Pinpoint the cell where the given text exists, returning its (x, y) midpoint coordinate. 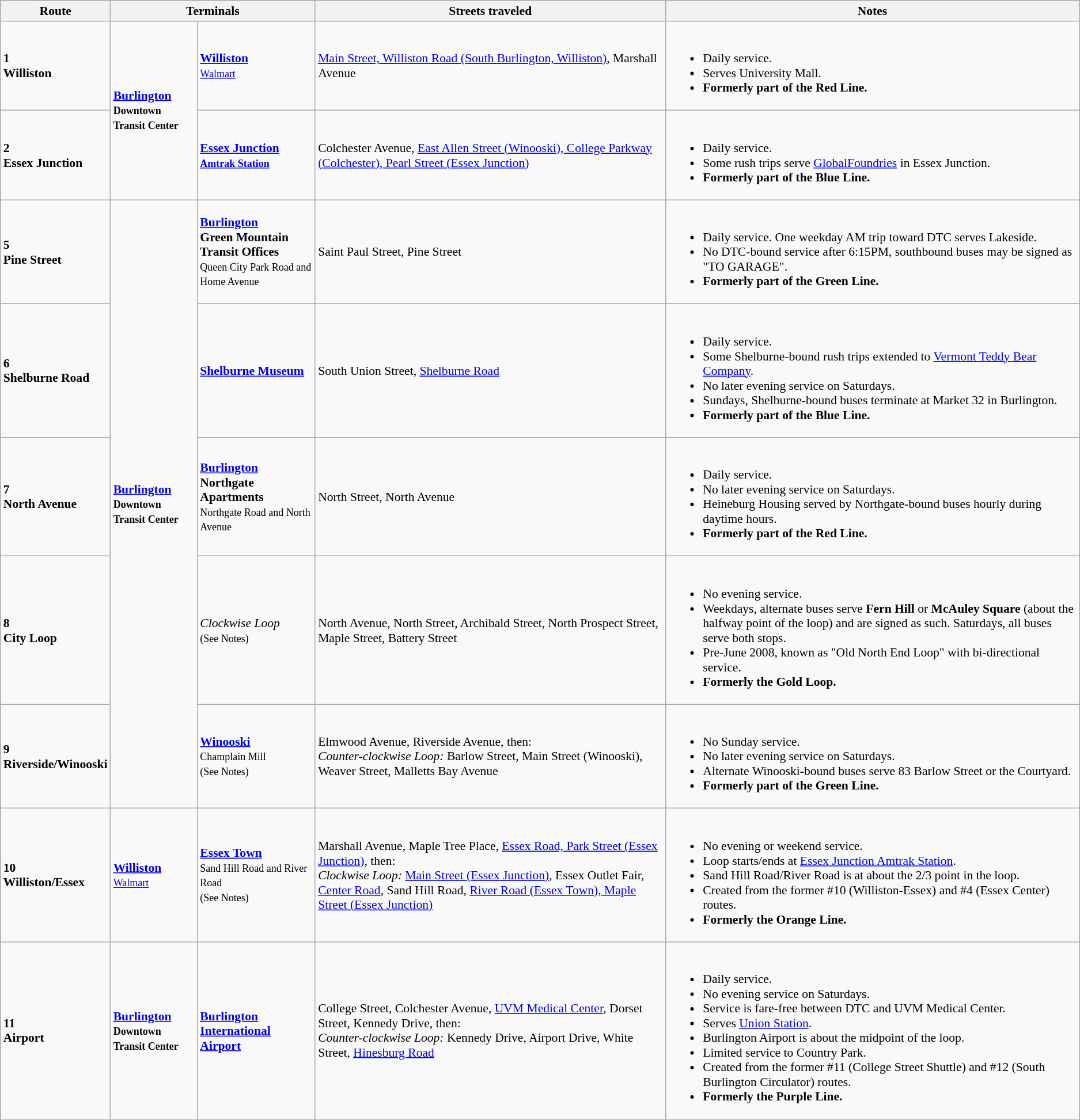
Clockwise Loop(See Notes) (256, 630)
WinooskiChamplain Mill(See Notes) (256, 757)
6Shelburne Road (55, 371)
BurlingtonGreen Mountain Transit OfficesQueen City Park Road and Home Avenue (256, 252)
Elmwood Avenue, Riverside Avenue, then:Counter-clockwise Loop: Barlow Street, Main Street (Winooski), Weaver Street, Malletts Bay Avenue (490, 757)
2Essex Junction (55, 155)
1Williston (55, 66)
Route (55, 11)
Terminals (213, 11)
Notes (872, 11)
Essex JunctionAmtrak Station (256, 155)
Main Street, Williston Road (South Burlington, Williston), Marshall Avenue (490, 66)
Streets traveled (490, 11)
Shelburne Museum (256, 371)
Burlington International Airport (256, 1031)
Colchester Avenue, East Allen Street (Winooski), College Parkway (Colchester), Pearl Street (Essex Junction) (490, 155)
5Pine Street (55, 252)
Saint Paul Street, Pine Street (490, 252)
9Riverside/Winooski (55, 757)
7North Avenue (55, 497)
BurlingtonNorthgate ApartmentsNorthgate Road and North Avenue (256, 497)
North Avenue, North Street, Archibald Street, North Prospect Street, Maple Street, Battery Street (490, 630)
Daily service.Some rush trips serve GlobalFoundries in Essex Junction.Formerly part of the Blue Line. (872, 155)
South Union Street, Shelburne Road (490, 371)
North Street, North Avenue (490, 497)
Essex TownSand Hill Road and River Road(See Notes) (256, 875)
8City Loop (55, 630)
10Williston/Essex (55, 875)
11Airport (55, 1031)
Daily service.Serves University Mall.Formerly part of the Red Line. (872, 66)
